Output the [X, Y] coordinate of the center of the cell containing the given text.  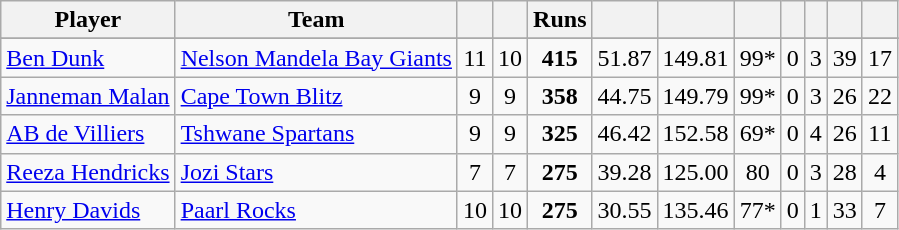
125.00 [696, 172]
39 [844, 58]
Tshwane Spartans [316, 134]
22 [880, 96]
135.46 [696, 210]
51.87 [624, 58]
Reeza Hendricks [88, 172]
80 [758, 172]
Henry Davids [88, 210]
358 [560, 96]
1 [816, 210]
AB de Villiers [88, 134]
Cape Town Blitz [316, 96]
Janneman Malan [88, 96]
149.81 [696, 58]
39.28 [624, 172]
30.55 [624, 210]
149.79 [696, 96]
325 [560, 134]
44.75 [624, 96]
Ben Dunk [88, 58]
28 [844, 172]
Player [88, 20]
69* [758, 134]
Team [316, 20]
152.58 [696, 134]
46.42 [624, 134]
Jozi Stars [316, 172]
Paarl Rocks [316, 210]
77* [758, 210]
17 [880, 58]
Runs [560, 20]
415 [560, 58]
33 [844, 210]
Nelson Mandela Bay Giants [316, 58]
